Find where the given text appears and provide that cell's center as (x, y) coordinate. 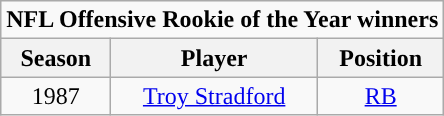
Troy Stradford (214, 96)
Season (56, 58)
1987 (56, 96)
NFL Offensive Rookie of the Year winners (222, 20)
RB (381, 96)
Position (381, 58)
Player (214, 58)
